Identify which cell holds the provided text, then report its [x, y] central coordinate. 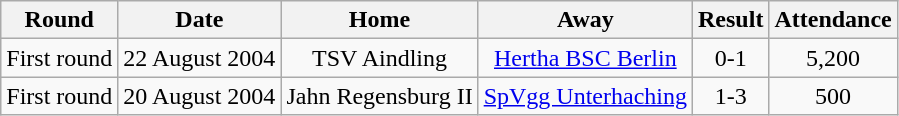
TSV Aindling [380, 58]
Away [585, 20]
Attendance [833, 20]
Date [200, 20]
Home [380, 20]
22 August 2004 [200, 58]
Jahn Regensburg II [380, 96]
1-3 [731, 96]
Hertha BSC Berlin [585, 58]
Result [731, 20]
500 [833, 96]
5,200 [833, 58]
Round [60, 20]
20 August 2004 [200, 96]
0-1 [731, 58]
SpVgg Unterhaching [585, 96]
